Output the (x, y) coordinate of the center of the cell containing the given text.  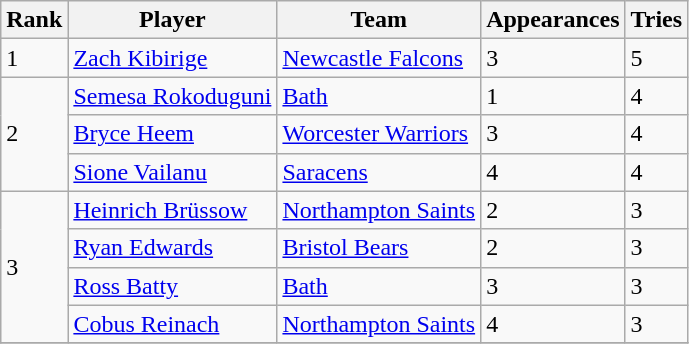
Rank (34, 20)
Newcastle Falcons (379, 58)
Player (172, 20)
Tries (656, 20)
Heinrich Brüssow (172, 210)
Zach Kibirige (172, 58)
Worcester Warriors (379, 134)
Bristol Bears (379, 248)
Team (379, 20)
5 (656, 58)
Sione Vailanu (172, 172)
Ryan Edwards (172, 248)
Saracens (379, 172)
Semesa Rokoduguni (172, 96)
Cobus Reinach (172, 324)
Bryce Heem (172, 134)
Appearances (553, 20)
Ross Batty (172, 286)
